Return [x, y] of the center of cell containing provided text 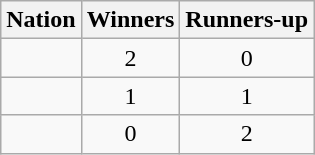
Runners-up [247, 20]
Nation [41, 20]
Winners [130, 20]
